From the cell containing the given text, extract its center point as [x, y] coordinate. 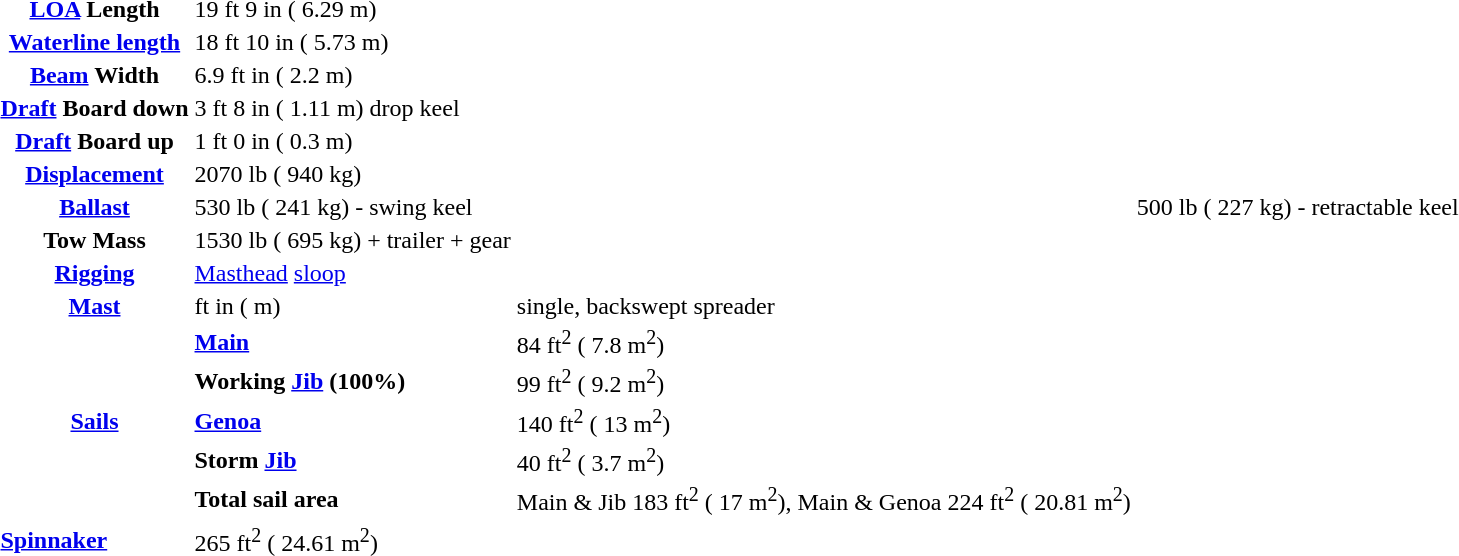
84 ft2 ( 7.8 m2) [824, 342]
99 ft2 ( 9.2 m2) [824, 381]
40 ft2 ( 3.7 m2) [824, 460]
ft in ( m) [352, 306]
18 ft 10 in ( 5.73 m) [352, 42]
Storm Jib [352, 460]
Main & Jib 183 ft2 ( 17 m2), Main & Genoa 224 ft2 ( 20.81 m2) [824, 500]
530 lb ( 241 kg) - swing keel [352, 207]
140 ft2 ( 13 m2) [824, 421]
1530 lb ( 695 kg) + trailer + gear [352, 240]
Main [352, 342]
Working Jib (100%) [352, 381]
Genoa [352, 421]
3 ft 8 in ( 1.11 m) drop keel [352, 108]
single, backswept spreader [824, 306]
2070 lb ( 940 kg) [352, 174]
Total sail area [352, 500]
1 ft 0 in ( 0.3 m) [352, 141]
6.9 ft in ( 2.2 m) [352, 75]
Masthead sloop [352, 273]
